Capture the cell that displays the provided text and extract its (x, y) central coordinate. 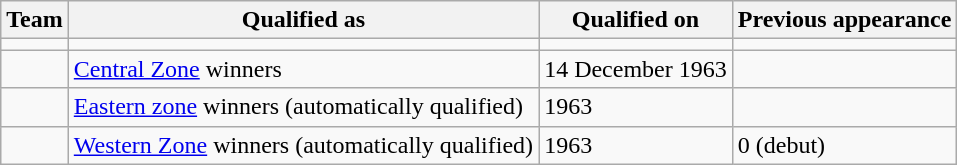
Central Zone winners (303, 69)
Qualified as (303, 20)
0 (debut) (844, 145)
Eastern zone winners (automatically qualified) (303, 107)
Western Zone winners (automatically qualified) (303, 145)
Previous appearance (844, 20)
Team (35, 20)
Qualified on (636, 20)
14 December 1963 (636, 69)
